Find where the given text appears and provide that cell's center as (x, y) coordinate. 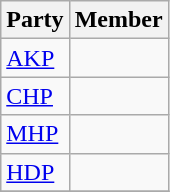
HDP (35, 172)
Party (35, 20)
MHP (35, 134)
AKP (35, 58)
CHP (35, 96)
Member (118, 20)
